Extract the [X, Y] coordinate from the center of the cell holding the provided text.  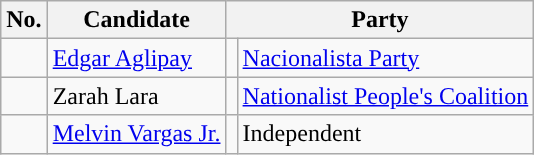
Zarah Lara [136, 96]
Nationalist People's Coalition [386, 96]
Party [380, 20]
Candidate [136, 20]
Independent [386, 134]
Melvin Vargas Jr. [136, 134]
Nacionalista Party [386, 58]
No. [24, 20]
Edgar Aglipay [136, 58]
